Scan for the cell matching the given text and deliver its [X, Y] coordinate at center. 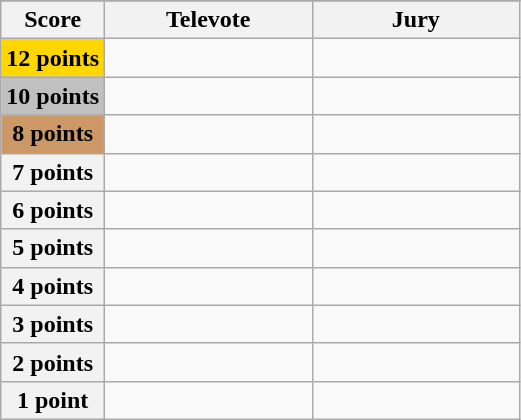
Jury [416, 20]
7 points [53, 172]
8 points [53, 134]
10 points [53, 96]
4 points [53, 286]
6 points [53, 210]
1 point [53, 400]
Score [53, 20]
5 points [53, 248]
2 points [53, 362]
12 points [53, 58]
Televote [209, 20]
3 points [53, 324]
